Determine the [X, Y] coordinate at the center of the cell enclosing the given text.  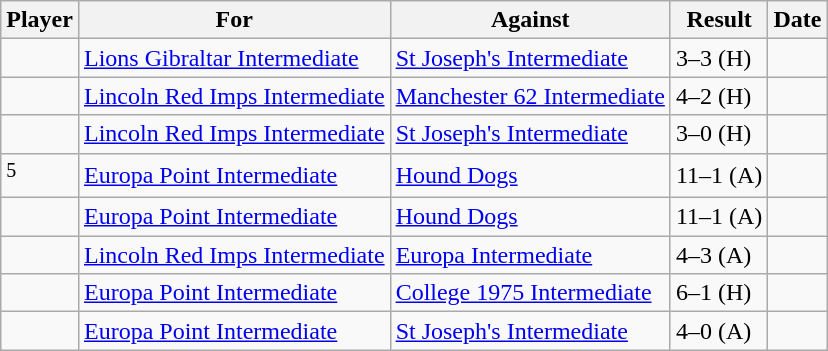
Date [798, 20]
4–3 (A) [719, 255]
College 1975 Intermediate [530, 293]
6–1 (H) [719, 293]
4–0 (A) [719, 331]
3–0 (H) [719, 134]
For [234, 20]
Player [40, 20]
Result [719, 20]
Against [530, 20]
4–2 (H) [719, 96]
Manchester 62 Intermediate [530, 96]
5 [40, 176]
Lions Gibraltar Intermediate [234, 58]
3–3 (H) [719, 58]
Europa Intermediate [530, 255]
